Pinpoint the cell where the given text exists, returning its [X, Y] midpoint coordinate. 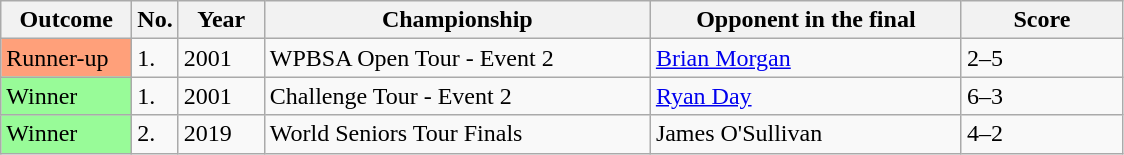
2. [155, 134]
Challenge Tour - Event 2 [457, 96]
Opponent in the final [806, 20]
James O'Sullivan [806, 134]
Score [1042, 20]
Outcome [66, 20]
2–5 [1042, 58]
Brian Morgan [806, 58]
6–3 [1042, 96]
4–2 [1042, 134]
2019 [221, 134]
World Seniors Tour Finals [457, 134]
WPBSA Open Tour - Event 2 [457, 58]
Runner-up [66, 58]
Championship [457, 20]
Ryan Day [806, 96]
No. [155, 20]
Year [221, 20]
